Extract the (x, y) coordinate from the center of the cell holding the provided text.  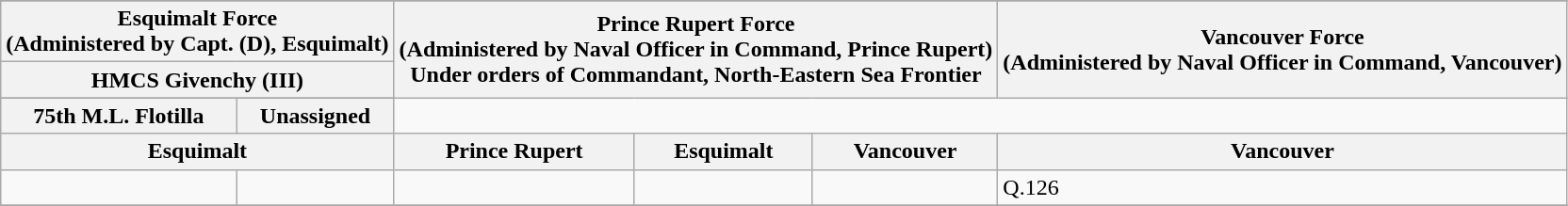
75th M.L. Flotilla (119, 116)
Vancouver Force(Administered by Naval Officer in Command, Vancouver) (1282, 49)
Unassigned (315, 116)
Prince Rupert Force(Administered by Naval Officer in Command, Prince Rupert)Under orders of Commandant, North-Eastern Sea Frontier (695, 49)
HMCS Givenchy (III) (198, 80)
Q.126 (1282, 187)
Esquimalt Force(Administered by Capt. (D), Esquimalt) (198, 32)
Prince Rupert (514, 151)
